Extract the [x, y] coordinate from the center of the cell holding the provided text.  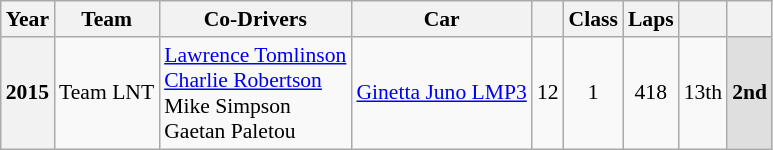
13th [704, 93]
Team [106, 19]
Class [594, 19]
2015 [28, 93]
2nd [750, 93]
Laps [651, 19]
Team LNT [106, 93]
Lawrence Tomlinson Charlie Robertson Mike Simpson Gaetan Paletou [255, 93]
Ginetta Juno LMP3 [441, 93]
Car [441, 19]
1 [594, 93]
Co-Drivers [255, 19]
Year [28, 19]
418 [651, 93]
12 [548, 93]
